Extract the [X, Y] coordinate from the center of the cell holding the provided text.  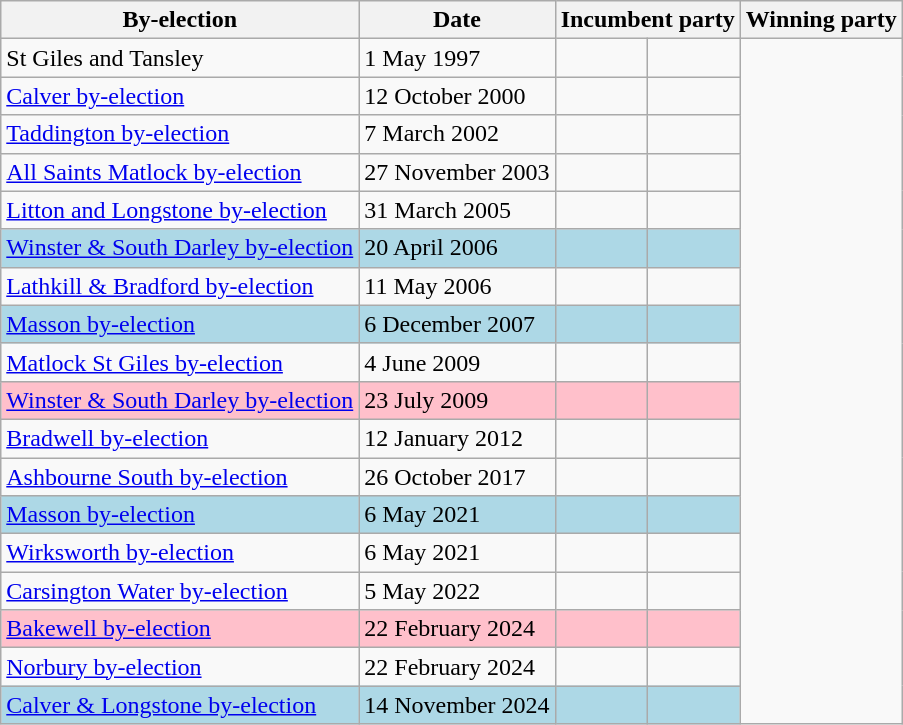
Litton and Longstone by-election [180, 210]
All Saints Matlock by-election [180, 172]
Wirksworth by-election [180, 553]
12 October 2000 [457, 96]
23 July 2009 [457, 400]
1 May 1997 [457, 58]
4 June 2009 [457, 362]
31 March 2005 [457, 210]
11 May 2006 [457, 286]
Incumbent party [648, 20]
Ashbourne South by-election [180, 477]
20 April 2006 [457, 248]
Norbury by-election [180, 667]
6 December 2007 [457, 324]
12 January 2012 [457, 438]
Bakewell by-election [180, 629]
26 October 2017 [457, 477]
7 March 2002 [457, 134]
14 November 2024 [457, 705]
Lathkill & Bradford by-election [180, 286]
Date [457, 20]
Calver & Longstone by-election [180, 705]
Calver by-election [180, 96]
Bradwell by-election [180, 438]
5 May 2022 [457, 591]
St Giles and Tansley [180, 58]
Winning party [821, 20]
27 November 2003 [457, 172]
Carsington Water by-election [180, 591]
By-election [180, 20]
Matlock St Giles by-election [180, 362]
Taddington by-election [180, 134]
